Extract the [X, Y] coordinate from the center of the cell holding the provided text.  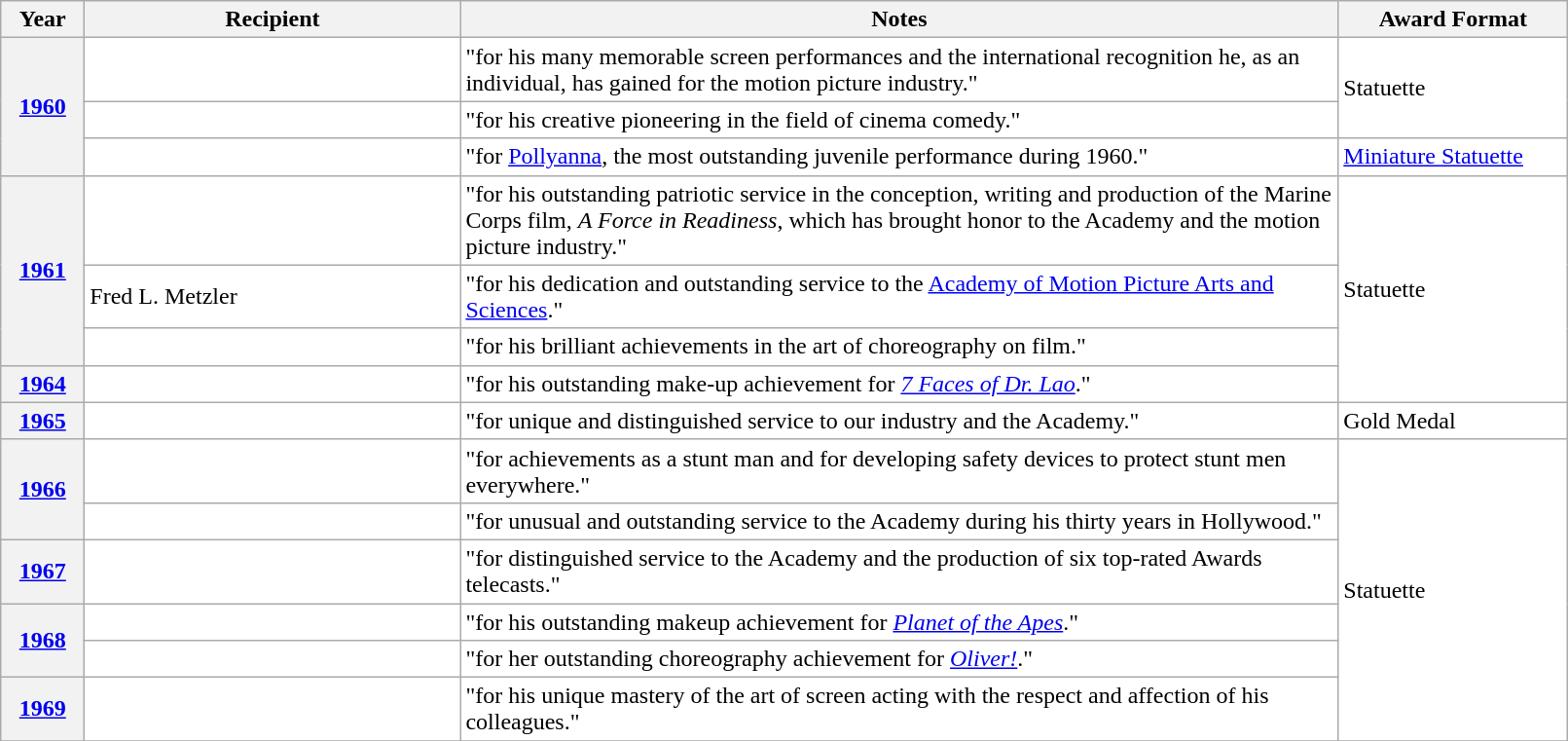
1960 [43, 107]
1967 [43, 571]
"for unusual and outstanding service to the Academy during his thirty years in Hollywood." [899, 521]
"for his dedication and outstanding service to the Academy of Motion Picture Arts and Sciences." [899, 296]
1968 [43, 641]
1965 [43, 421]
"for his unique mastery of the art of screen acting with the respect and affection of his colleagues." [899, 709]
"for her outstanding choreography achievement for Oliver!." [899, 659]
1969 [43, 709]
Gold Medal [1453, 421]
"for his many memorable screen performances and the international recognition he, as an individual, has gained for the motion picture industry." [899, 70]
"for his brilliant achievements in the art of choreography on film." [899, 347]
Miniature Statuette [1453, 157]
"for achievements as a stunt man and for developing safety devices to protect stunt men everywhere." [899, 471]
"for Pollyanna, the most outstanding juvenile performance during 1960." [899, 157]
Fred L. Metzler [273, 296]
Recipient [273, 19]
1961 [43, 271]
"for unique and distinguished service to our industry and the Academy." [899, 421]
"for distinguished service to the Academy and the production of six top-rated Awards telecasts." [899, 571]
"for his outstanding make-up achievement for 7 Faces of Dr. Lao." [899, 384]
1966 [43, 489]
1964 [43, 384]
"for his creative pioneering in the field of cinema comedy." [899, 120]
Year [43, 19]
Notes [899, 19]
"for his outstanding makeup achievement for Planet of the Apes." [899, 622]
Award Format [1453, 19]
